Return the [x, y] coordinate for the center point of the cell that contains the specified text.  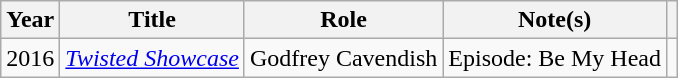
Year [30, 20]
Episode: Be My Head [555, 58]
2016 [30, 58]
Note(s) [555, 20]
Title [152, 20]
Godfrey Cavendish [343, 58]
Role [343, 20]
Twisted Showcase [152, 58]
